From the cell containing the given text, extract its center point as (x, y) coordinate. 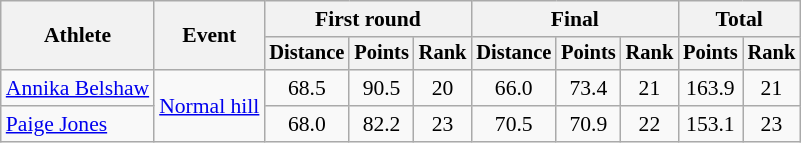
Total (739, 19)
66.0 (514, 88)
82.2 (381, 124)
153.1 (710, 124)
Paige Jones (78, 124)
68.0 (306, 124)
70.5 (514, 124)
163.9 (710, 88)
20 (443, 88)
Annika Belshaw (78, 88)
90.5 (381, 88)
Event (209, 36)
First round (368, 19)
73.4 (588, 88)
Athlete (78, 36)
Normal hill (209, 106)
Final (574, 19)
22 (650, 124)
70.9 (588, 124)
68.5 (306, 88)
